Return (X, Y) of the center of cell containing provided text 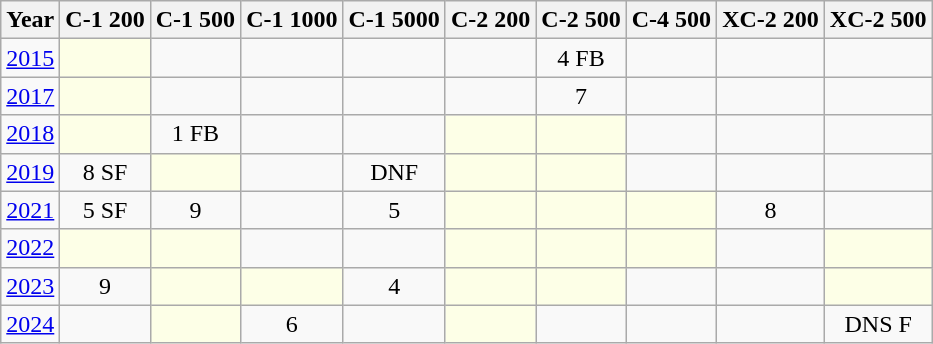
6 (292, 324)
2017 (30, 96)
C-4 500 (671, 20)
8 (771, 210)
DNS F (878, 324)
1 FB (195, 134)
C-2 200 (490, 20)
XC-2 200 (771, 20)
8 SF (105, 172)
XC-2 500 (878, 20)
С-1 5000 (394, 20)
7 (581, 96)
2015 (30, 58)
2022 (30, 248)
Year (30, 20)
DNF (394, 172)
5 (394, 210)
4 (394, 286)
5 SF (105, 210)
4 FB (581, 58)
C-1 1000 (292, 20)
2021 (30, 210)
C-2 500 (581, 20)
2018 (30, 134)
C-1 500 (195, 20)
2024 (30, 324)
2023 (30, 286)
2019 (30, 172)
C-1 200 (105, 20)
